Find where the given text appears and provide that cell's center as [x, y] coordinate. 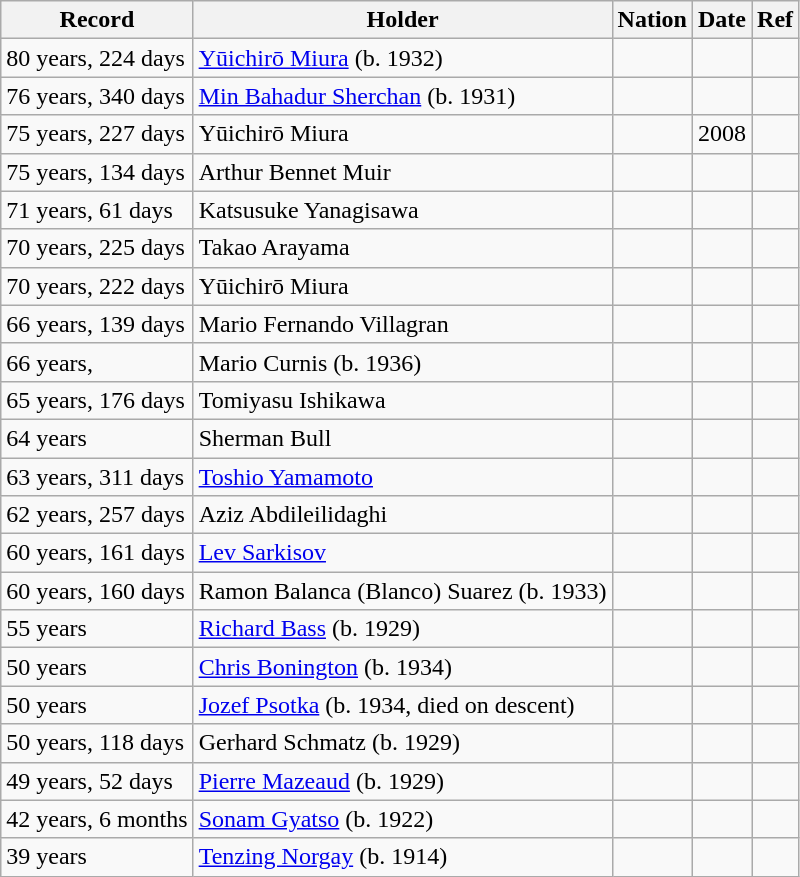
Jozef Psotka (b. 1934, died on descent) [402, 705]
Ref [776, 20]
70 years, 225 days [97, 248]
42 years, 6 months [97, 819]
76 years, 340 days [97, 96]
60 years, 160 days [97, 591]
2008 [722, 134]
75 years, 227 days [97, 134]
Pierre Mazeaud (b. 1929) [402, 781]
Takao Arayama [402, 248]
Mario Fernando Villagran [402, 324]
Min Bahadur Sherchan (b. 1931) [402, 96]
Sherman Bull [402, 438]
Sonam Gyatso (b. 1922) [402, 819]
49 years, 52 days [97, 781]
Richard Bass (b. 1929) [402, 629]
71 years, 61 days [97, 210]
Record [97, 20]
62 years, 257 days [97, 515]
63 years, 311 days [97, 477]
Ramon Balanca (Blanco) Suarez (b. 1933) [402, 591]
50 years, 118 days [97, 743]
64 years [97, 438]
Lev Sarkisov [402, 553]
Aziz Abdileilidaghi [402, 515]
39 years [97, 857]
Gerhard Schmatz (b. 1929) [402, 743]
Mario Curnis (b. 1936) [402, 362]
Tenzing Norgay (b. 1914) [402, 857]
Toshio Yamamoto [402, 477]
Katsusuke Yanagisawa [402, 210]
Tomiyasu Ishikawa [402, 400]
66 years, [97, 362]
70 years, 222 days [97, 286]
Chris Bonington (b. 1934) [402, 667]
Holder [402, 20]
Nation [652, 20]
75 years, 134 days [97, 172]
80 years, 224 days [97, 58]
55 years [97, 629]
60 years, 161 days [97, 553]
65 years, 176 days [97, 400]
Arthur Bennet Muir [402, 172]
Yūichirō Miura (b. 1932) [402, 58]
Date [722, 20]
66 years, 139 days [97, 324]
